Pinpoint the cell where the given text exists, returning its [X, Y] midpoint coordinate. 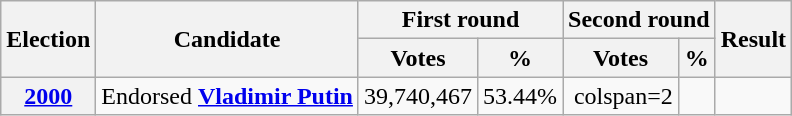
Candidate [228, 39]
39,740,467 [418, 96]
53.44% [520, 96]
Result [753, 39]
Second round [640, 20]
Endorsed Vladimir Putin [228, 96]
First round [460, 20]
colspan=2 [621, 96]
Election [48, 39]
2000 [48, 96]
